Scan for the cell matching the given text and deliver its [X, Y] coordinate at center. 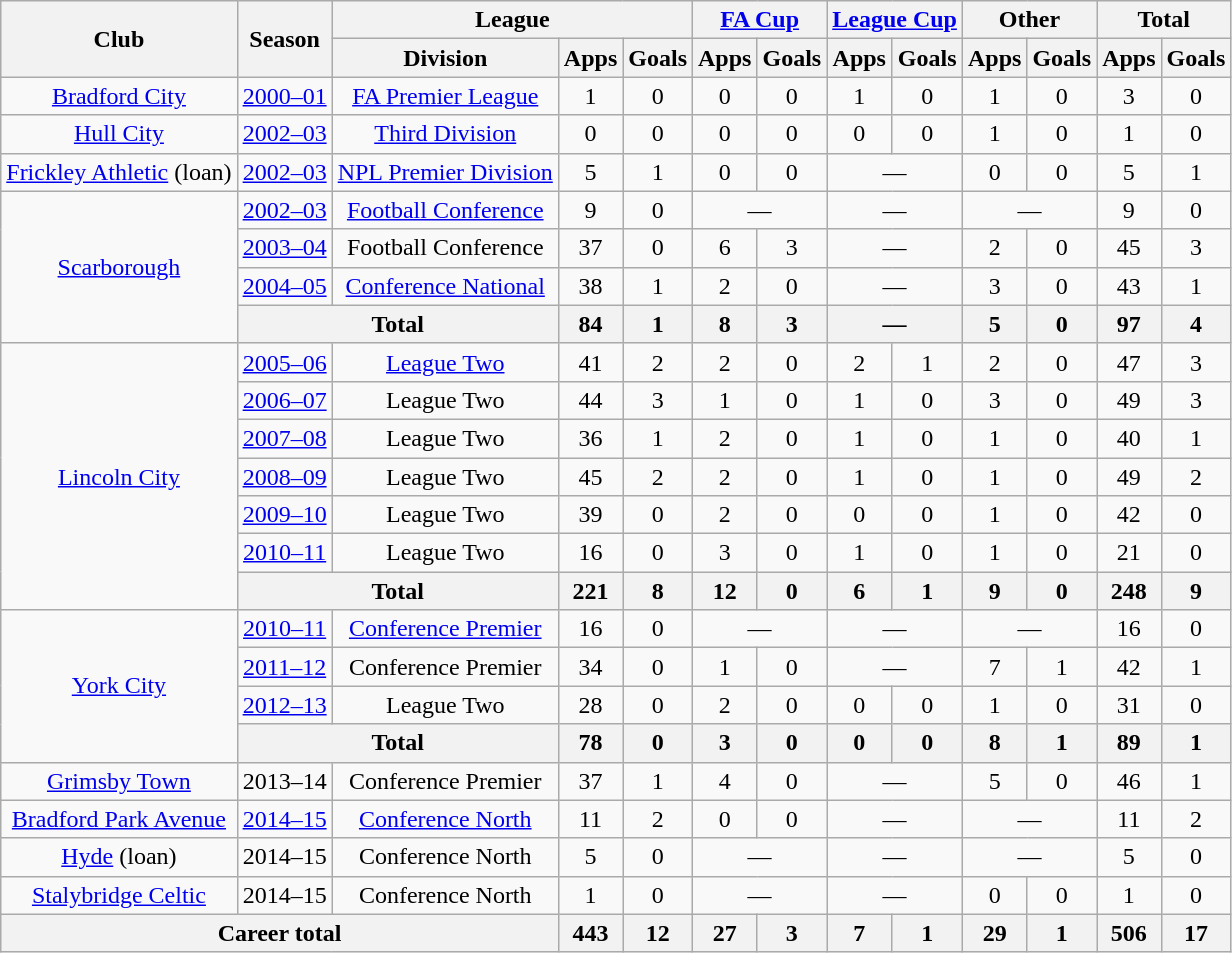
Season [284, 39]
221 [590, 591]
2003–04 [284, 248]
2012–13 [284, 705]
2011–12 [284, 667]
34 [590, 667]
2005–06 [284, 362]
29 [994, 933]
2013–14 [284, 781]
78 [590, 743]
27 [725, 933]
Hull City [119, 134]
Grimsby Town [119, 781]
40 [1129, 438]
Stalybridge Celtic [119, 895]
39 [590, 515]
2008–09 [284, 477]
21 [1129, 553]
2004–05 [284, 286]
League [512, 20]
41 [590, 362]
248 [1129, 591]
Club [119, 39]
47 [1129, 362]
84 [590, 324]
Hyde (loan) [119, 857]
Bradford Park Avenue [119, 819]
Frickley Athletic (loan) [119, 172]
FA Cup [760, 20]
Career total [280, 933]
44 [590, 400]
2007–08 [284, 438]
York City [119, 686]
League Cup [895, 20]
Division [445, 58]
2006–07 [284, 400]
97 [1129, 324]
NPL Premier Division [445, 172]
506 [1129, 933]
31 [1129, 705]
28 [590, 705]
2009–10 [284, 515]
Conference National [445, 286]
38 [590, 286]
443 [590, 933]
36 [590, 438]
46 [1129, 781]
Other [1029, 20]
Scarborough [119, 267]
Bradford City [119, 96]
43 [1129, 286]
2000–01 [284, 96]
89 [1129, 743]
FA Premier League [445, 96]
Lincoln City [119, 476]
Third Division [445, 134]
17 [1196, 933]
